Output the [X, Y] coordinate of the center of the cell containing the given text.  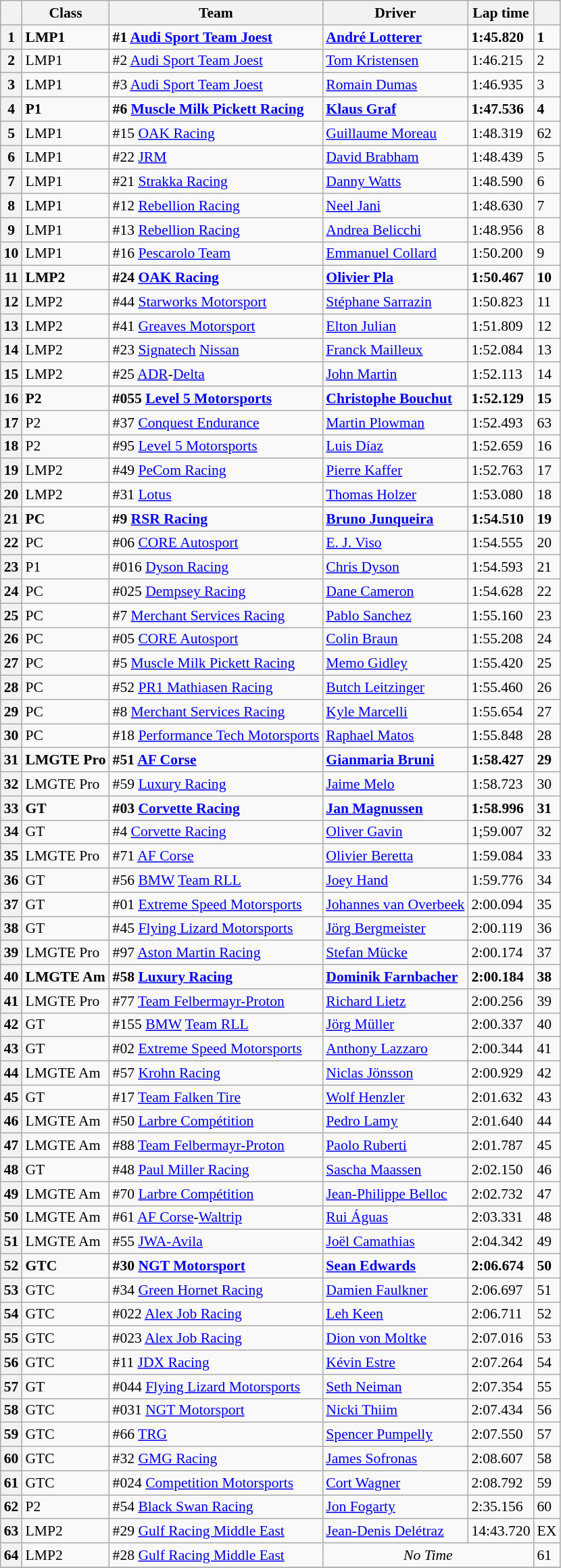
1:48.956 [500, 230]
Anthony Lazzaro [395, 1049]
#7 Merchant Services Racing [216, 616]
#71 AF Corse [216, 856]
#49 PeCom Racing [216, 471]
Martin Plowman [395, 423]
2:02.732 [500, 1194]
Joël Camathias [395, 1242]
Danny Watts [395, 182]
#30 NGT Motorsport [216, 1266]
Rui Águas [395, 1218]
1:55.420 [500, 664]
#023 Alex Job Racing [216, 1339]
2:01.640 [500, 1122]
#155 BMW Team RLL [216, 1025]
#6 Muscle Milk Pickett Racing [216, 110]
#58 Luxury Racing [216, 977]
1:48.590 [500, 182]
1:52.113 [500, 375]
#95 Level 5 Motorsports [216, 446]
#055 Level 5 Motorsports [216, 398]
Christophe Bouchut [395, 398]
#12 Rebellion Racing [216, 206]
EX [546, 1531]
#52 PR1 Mathiasen Racing [216, 688]
#13 Rebellion Racing [216, 230]
1:52.659 [500, 446]
2:07.550 [500, 1435]
Guillaume Moreau [395, 133]
2:06.711 [500, 1314]
Raphael Matos [395, 736]
Olivier Pla [395, 278]
1:58.723 [500, 784]
#3 Audi Sport Team Joest [216, 85]
1:58.996 [500, 808]
André Lotterer [395, 37]
1:46.935 [500, 85]
2:01.632 [500, 1097]
#24 OAK Racing [216, 278]
E. J. Viso [395, 543]
Dominik Farnbacher [395, 977]
1:50.467 [500, 278]
#31 Lotus [216, 495]
Stéphane Sarrazin [395, 302]
Andrea Belicchi [395, 230]
Dion von Moltke [395, 1339]
Lap time [500, 13]
Jörg Bergmeister [395, 929]
#024 Competition Motorsports [216, 1483]
Thomas Holzer [395, 495]
2:03.331 [500, 1218]
Wolf Henzler [395, 1097]
No Time [428, 1555]
Sascha Maassen [395, 1170]
14:43.720 [500, 1531]
Colin Braun [395, 639]
#70 Larbre Compétition [216, 1194]
#2 Audi Sport Team Joest [216, 61]
#88 Team Felbermayr-Proton [216, 1146]
David Brabham [395, 158]
Klaus Graf [395, 110]
1:55.460 [500, 688]
#06 CORE Autosport [216, 543]
#23 Signatech Nissan [216, 350]
Chris Dyson [395, 568]
#29 Gulf Racing Middle East [216, 1531]
#51 AF Corse [216, 760]
#28 Gulf Racing Middle East [216, 1555]
#34 Green Hornet Racing [216, 1290]
1:54.628 [500, 591]
Joey Hand [395, 881]
#11 JDX Racing [216, 1362]
John Martin [395, 375]
1;59.007 [500, 832]
#59 Luxury Racing [216, 784]
2:00.256 [500, 1001]
#21 Strakka Racing [216, 182]
Paolo Ruberti [395, 1146]
1:45.820 [500, 37]
Niclas Jönsson [395, 1074]
2:00.184 [500, 977]
2:07.264 [500, 1362]
Tom Kristensen [395, 61]
#50 Larbre Compétition [216, 1122]
2:35.156 [500, 1507]
2:08.792 [500, 1483]
1:55.654 [500, 712]
1:50.200 [500, 254]
2:04.342 [500, 1242]
Memo Gidley [395, 664]
1:48.439 [500, 158]
Jörg Müller [395, 1025]
Pablo Sanchez [395, 616]
Elton Julian [395, 326]
Olivier Beretta [395, 856]
2:02.150 [500, 1170]
#48 Paul Miller Racing [216, 1170]
Nicki Thiim [395, 1410]
#41 Greaves Motorsport [216, 326]
#77 Team Felbermayr-Proton [216, 1001]
2:00.344 [500, 1049]
2:08.607 [500, 1459]
Oliver Gavin [395, 832]
#022 Alex Job Racing [216, 1314]
Seth Neiman [395, 1387]
Jean-Denis Delétraz [395, 1531]
Richard Lietz [395, 1001]
1:59.084 [500, 856]
2:00.929 [500, 1074]
2:07.354 [500, 1387]
#57 Krohn Racing [216, 1074]
Damien Faulkner [395, 1290]
Spencer Pumpelly [395, 1435]
1:47.536 [500, 110]
1:54.555 [500, 543]
#97 Aston Martin Racing [216, 953]
2:00.119 [500, 929]
#4 Corvette Racing [216, 832]
Driver [395, 13]
1:48.319 [500, 133]
Leh Keen [395, 1314]
1:58.427 [500, 760]
#61 AF Corse-Waltrip [216, 1218]
#15 OAK Racing [216, 133]
1:51.809 [500, 326]
2:06.674 [500, 1266]
#05 CORE Autosport [216, 639]
#8 Merchant Services Racing [216, 712]
#01 Extreme Speed Motorsports [216, 904]
Butch Leitzinger [395, 688]
#18 Performance Tech Motorsports [216, 736]
Team [216, 13]
#17 Team Falken Tire [216, 1097]
#1 Audi Sport Team Joest [216, 37]
Jon Fogarty [395, 1507]
2:00.094 [500, 904]
Johannes van Overbeek [395, 904]
Kévin Estre [395, 1362]
1:52.129 [500, 398]
James Sofronas [395, 1459]
2:06.697 [500, 1290]
2:07.434 [500, 1410]
Gianmaria Bruni [395, 760]
1:55.848 [500, 736]
#025 Dempsey Racing [216, 591]
2:01.787 [500, 1146]
#54 Black Swan Racing [216, 1507]
#016 Dyson Racing [216, 568]
64 [11, 1555]
Class [65, 13]
#32 GMG Racing [216, 1459]
#45 Flying Lizard Motorsports [216, 929]
#031 NGT Motorsport [216, 1410]
Neel Jani [395, 206]
#44 Starworks Motorsport [216, 302]
#16 Pescarolo Team [216, 254]
1:52.763 [500, 471]
Jean-Philippe Belloc [395, 1194]
#5 Muscle Milk Pickett Racing [216, 664]
Sean Edwards [395, 1266]
1:53.080 [500, 495]
#044 Flying Lizard Motorsports [216, 1387]
#9 RSR Racing [216, 519]
1:54.510 [500, 519]
Cort Wagner [395, 1483]
1:52.084 [500, 350]
1:50.823 [500, 302]
Jaime Melo [395, 784]
Bruno Junqueira [395, 519]
#22 JRM [216, 158]
1:52.493 [500, 423]
#02 Extreme Speed Motorsports [216, 1049]
Jan Magnussen [395, 808]
#66 TRG [216, 1435]
1:54.593 [500, 568]
Franck Mailleux [395, 350]
Dane Cameron [395, 591]
2:07.016 [500, 1339]
1:55.208 [500, 639]
#03 Corvette Racing [216, 808]
1:59.776 [500, 881]
1:55.160 [500, 616]
1:46.215 [500, 61]
Pedro Lamy [395, 1122]
Kyle Marcelli [395, 712]
Pierre Kaffer [395, 471]
#25 ADR-Delta [216, 375]
1:48.630 [500, 206]
#37 Conquest Endurance [216, 423]
2:00.337 [500, 1025]
#56 BMW Team RLL [216, 881]
Emmanuel Collard [395, 254]
Romain Dumas [395, 85]
Stefan Mücke [395, 953]
#55 JWA-Avila [216, 1242]
2:00.174 [500, 953]
Luis Díaz [395, 446]
